Extract the (X, Y) coordinate from the center of the cell holding the provided text.  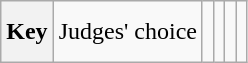
Key (27, 32)
Judges' choice (128, 32)
